From the cell containing the given text, extract its center point as (x, y) coordinate. 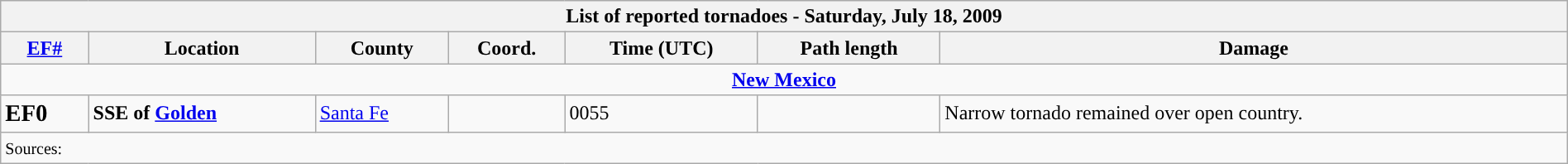
Coord. (506, 48)
0055 (662, 113)
Time (UTC) (662, 48)
EF0 (45, 113)
Narrow tornado remained over open country. (1254, 113)
Path length (849, 48)
SSE of Golden (202, 113)
EF# (45, 48)
New Mexico (784, 80)
Sources: (784, 147)
List of reported tornadoes - Saturday, July 18, 2009 (784, 17)
Location (202, 48)
Santa Fe (382, 113)
Damage (1254, 48)
County (382, 48)
